Determine the (X, Y) coordinate at the center of the cell enclosing the given text.  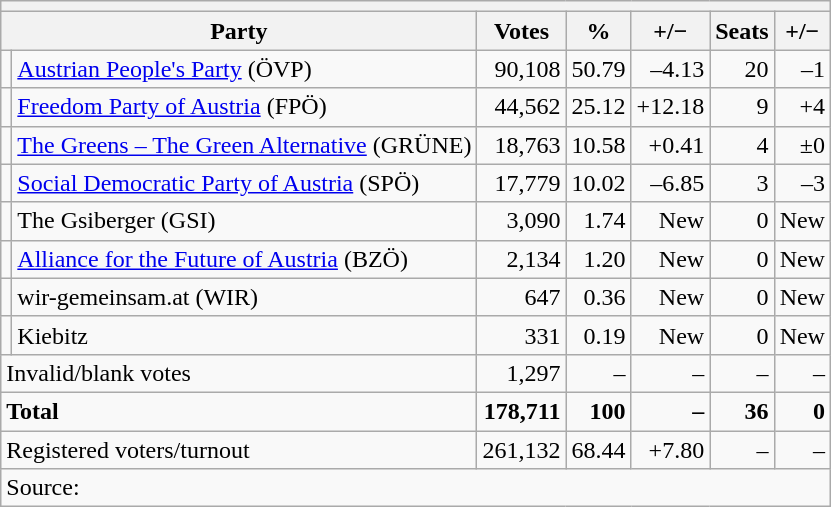
1.20 (598, 259)
68.44 (598, 449)
±0 (802, 145)
1,297 (522, 373)
90,108 (522, 69)
Alliance for the Future of Austria (BZÖ) (244, 259)
wir-gemeinsam.at (WIR) (244, 297)
0.36 (598, 297)
Party (239, 31)
44,562 (522, 107)
2,134 (522, 259)
+0.41 (670, 145)
+12.18 (670, 107)
10.58 (598, 145)
261,132 (522, 449)
20 (742, 69)
% (598, 31)
18,763 (522, 145)
–6.85 (670, 183)
+4 (802, 107)
9 (742, 107)
Kiebitz (244, 335)
25.12 (598, 107)
Freedom Party of Austria (FPÖ) (244, 107)
–1 (802, 69)
3,090 (522, 221)
4 (742, 145)
50.79 (598, 69)
The Gsiberger (GSI) (244, 221)
331 (522, 335)
17,779 (522, 183)
647 (522, 297)
0.19 (598, 335)
Total (239, 411)
Invalid/blank votes (239, 373)
The Greens – The Green Alternative (GRÜNE) (244, 145)
10.02 (598, 183)
100 (598, 411)
178,711 (522, 411)
Source: (416, 488)
Social Democratic Party of Austria (SPÖ) (244, 183)
+7.80 (670, 449)
1.74 (598, 221)
Austrian People's Party (ÖVP) (244, 69)
3 (742, 183)
–3 (802, 183)
Registered voters/turnout (239, 449)
Votes (522, 31)
–4.13 (670, 69)
Seats (742, 31)
36 (742, 411)
